Return [x, y] of the center of cell containing provided text 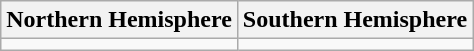
Southern Hemisphere [354, 20]
Northern Hemisphere [120, 20]
